Search for the cell housing the specified text and yield its [x, y] center coordinate. 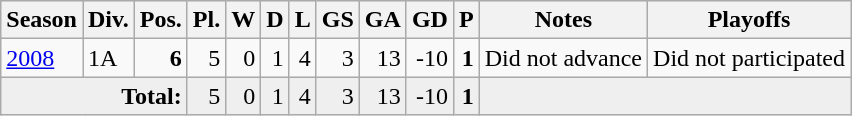
Did not advance [563, 58]
Notes [563, 20]
Total: [94, 96]
GA [382, 20]
1A [108, 58]
L [302, 20]
Season [42, 20]
2008 [42, 58]
Div. [108, 20]
W [244, 20]
GS [338, 20]
6 [160, 58]
P [466, 20]
Playoffs [750, 20]
Did not participated [750, 58]
Pos. [160, 20]
D [275, 20]
GD [430, 20]
Pl. [206, 20]
